Detect which cell encompasses the target text, then output its (X, Y) center coordinate. 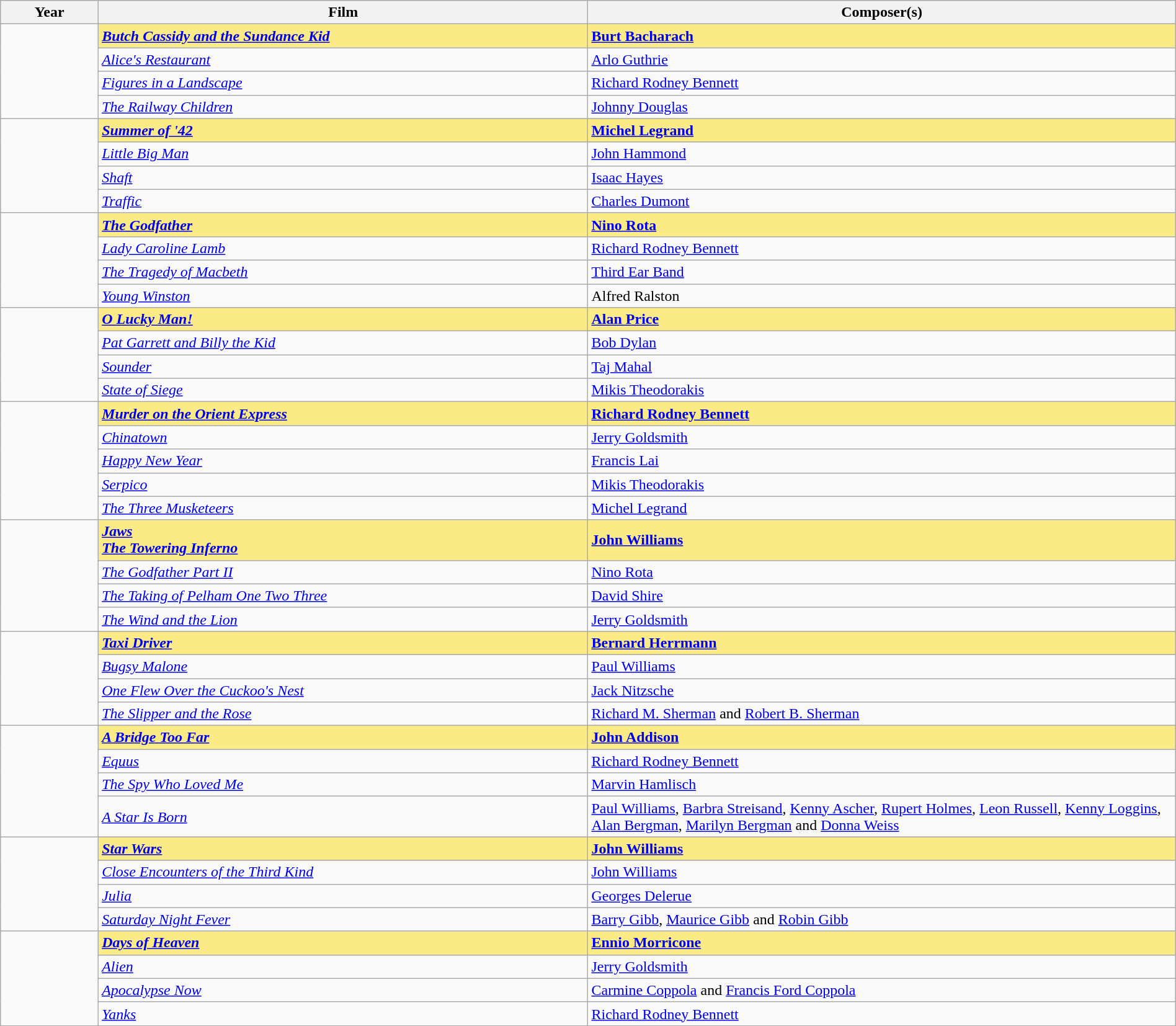
The Slipper and the Rose (344, 714)
Shaft (344, 177)
Young Winston (344, 296)
Paul Williams (882, 666)
Carmine Coppola and Francis Ford Coppola (882, 990)
Arlo Guthrie (882, 60)
The Taking of Pelham One Two Three (344, 596)
John Hammond (882, 154)
Star Wars (344, 849)
The Wind and the Lion (344, 619)
Third Ear Band (882, 272)
The Tragedy of Macbeth (344, 272)
Equus (344, 761)
Lady Caroline Lamb (344, 248)
Charles Dumont (882, 201)
Alfred Ralston (882, 296)
Johnny Douglas (882, 107)
Serpico (344, 484)
Film (344, 12)
Murder on the Orient Express (344, 414)
Georges Delerue (882, 896)
Chinatown (344, 437)
Butch Cassidy and the Sundance Kid (344, 36)
Alice's Restaurant (344, 60)
Year (50, 12)
Pat Garrett and Billy the Kid (344, 343)
Taj Mahal (882, 367)
Composer(s) (882, 12)
Alien (344, 966)
O Lucky Man! (344, 319)
Happy New Year (344, 461)
John Addison (882, 738)
Bernard Herrmann (882, 643)
Isaac Hayes (882, 177)
The Spy Who Loved Me (344, 785)
Alan Price (882, 319)
The Three Musketeers (344, 508)
State of Siege (344, 390)
The Godfather Part II (344, 572)
The Godfather (344, 225)
Burt Bacharach (882, 36)
Close Encounters of the Third Kind (344, 872)
Paul Williams, Barbra Streisand, Kenny Ascher, Rupert Holmes, Leon Russell, Kenny Loggins, Alan Bergman, Marilyn Bergman and Donna Weiss (882, 816)
David Shire (882, 596)
Taxi Driver (344, 643)
Ennio Morricone (882, 943)
Figures in a Landscape (344, 83)
Bob Dylan (882, 343)
Little Big Man (344, 154)
Jaws The Towering Inferno (344, 540)
Marvin Hamlisch (882, 785)
Sounder (344, 367)
Yanks (344, 1014)
One Flew Over the Cuckoo's Nest (344, 690)
Julia (344, 896)
Richard M. Sherman and Robert B. Sherman (882, 714)
Jack Nitzsche (882, 690)
Barry Gibb, Maurice Gibb and Robin Gibb (882, 919)
Bugsy Malone (344, 666)
Francis Lai (882, 461)
Days of Heaven (344, 943)
A Star Is Born (344, 816)
Traffic (344, 201)
The Railway Children (344, 107)
Summer of '42 (344, 130)
Apocalypse Now (344, 990)
Saturday Night Fever (344, 919)
A Bridge Too Far (344, 738)
